Detect which cell encompasses the target text, then output its (x, y) center coordinate. 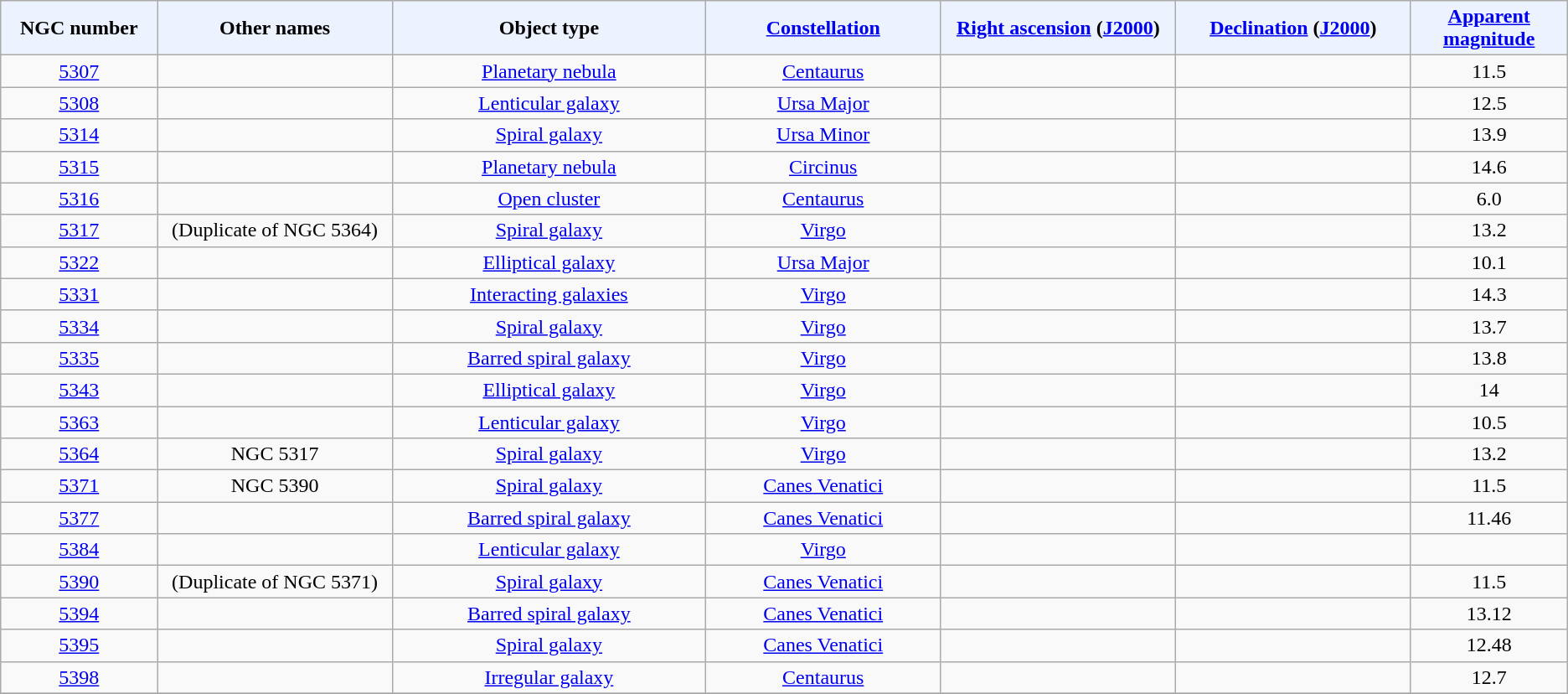
10.5 (1489, 422)
5334 (79, 326)
14.3 (1489, 294)
13.9 (1489, 135)
14 (1489, 390)
5363 (79, 422)
5343 (79, 390)
5371 (79, 486)
5395 (79, 645)
NGC 5317 (275, 454)
Open cluster (549, 199)
5308 (79, 103)
5307 (79, 71)
Constellation (823, 28)
5398 (79, 677)
Object type (549, 28)
12.5 (1489, 103)
12.7 (1489, 677)
5315 (79, 167)
Declination (J2000) (1293, 28)
5335 (79, 358)
5384 (79, 550)
Apparent magnitude (1489, 28)
13.8 (1489, 358)
14.6 (1489, 167)
5314 (79, 135)
5394 (79, 614)
Ursa Minor (823, 135)
Right ascension (J2000) (1059, 28)
11.46 (1489, 518)
(Duplicate of NGC 5364) (275, 230)
5322 (79, 262)
NGC 5390 (275, 486)
5390 (79, 582)
12.48 (1489, 645)
5377 (79, 518)
5331 (79, 294)
Interacting galaxies (549, 294)
(Duplicate of NGC 5371) (275, 582)
Irregular galaxy (549, 677)
5317 (79, 230)
Circinus (823, 167)
10.1 (1489, 262)
6.0 (1489, 199)
13.7 (1489, 326)
5316 (79, 199)
13.12 (1489, 614)
5364 (79, 454)
NGC number (79, 28)
Other names (275, 28)
